Locate the cell with the specified text and output its (X, Y) center coordinate. 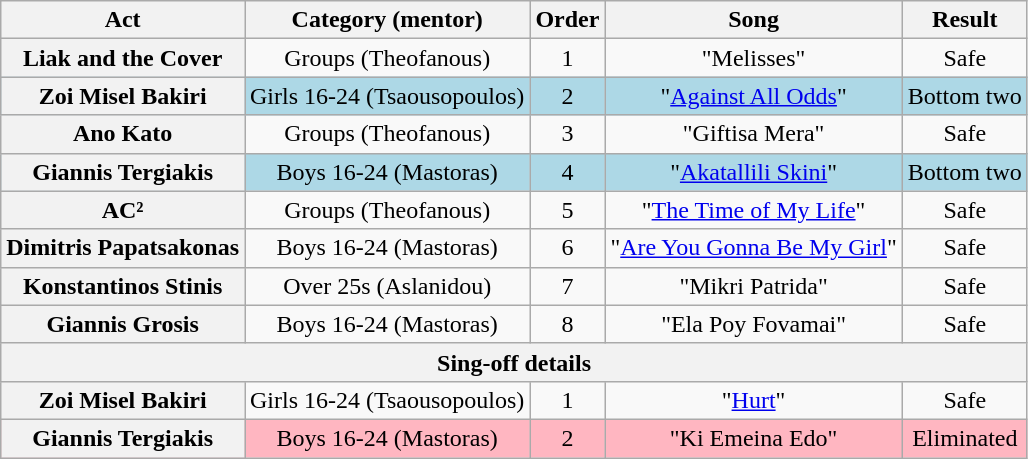
"Ki Emeina Edo" (754, 438)
"Mikri Patrida" (754, 286)
"Hurt" (754, 400)
8 (568, 324)
Dimitris Papatsakonas (123, 248)
"The Time of My Life" (754, 210)
7 (568, 286)
Giannis Grosis (123, 324)
Konstantinos Stinis (123, 286)
AC² (123, 210)
"Akatallili Skini" (754, 172)
Eliminated (964, 438)
Act (123, 20)
"Melisses" (754, 58)
Over 25s (Aslanidou) (386, 286)
3 (568, 134)
4 (568, 172)
Result (964, 20)
Sing-off details (514, 362)
Song (754, 20)
5 (568, 210)
Ano Kato (123, 134)
"Are You Gonna Be My Girl" (754, 248)
6 (568, 248)
"Giftisa Mera" (754, 134)
Order (568, 20)
Category (mentor) (386, 20)
"Ela Poy Fovamai" (754, 324)
Liak and the Cover (123, 58)
"Against All Odds" (754, 96)
